Return the [x, y] coordinate for the center point of the cell that contains the specified text.  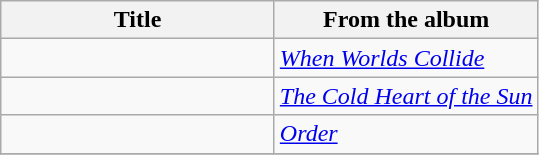
From the album [406, 20]
When Worlds Collide [406, 58]
Order [406, 134]
The Cold Heart of the Sun [406, 96]
Title [138, 20]
